Determine the (X, Y) coordinate at the center of the cell enclosing the given text.  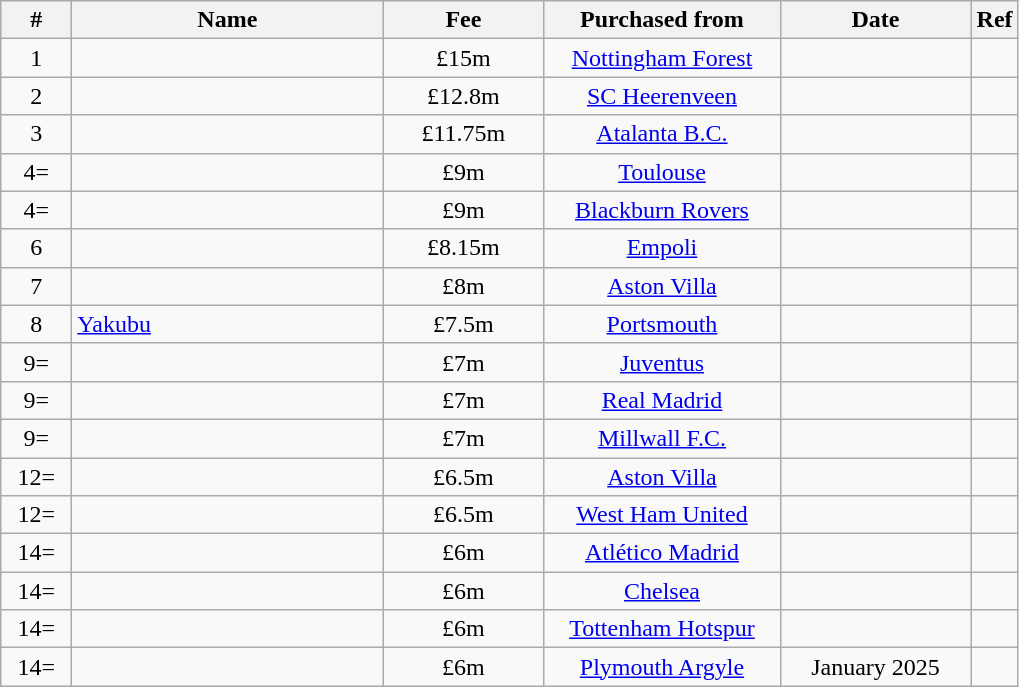
Real Madrid (662, 400)
8 (36, 324)
Chelsea (662, 591)
Yakubu (228, 324)
Nottingham Forest (662, 58)
£15m (464, 58)
1 (36, 58)
£8.15m (464, 248)
£7.5m (464, 324)
Portsmouth (662, 324)
Millwall F.C. (662, 438)
Empoli (662, 248)
Toulouse (662, 172)
# (36, 20)
Purchased from (662, 20)
Blackburn Rovers (662, 210)
West Ham United (662, 515)
£11.75m (464, 134)
Date (876, 20)
Atlético Madrid (662, 553)
Plymouth Argyle (662, 667)
6 (36, 248)
Atalanta B.C. (662, 134)
£8m (464, 286)
SC Heerenveen (662, 96)
Ref (994, 20)
£12.8m (464, 96)
January 2025 (876, 667)
Juventus (662, 362)
3 (36, 134)
Fee (464, 20)
Name (228, 20)
2 (36, 96)
Tottenham Hotspur (662, 629)
7 (36, 286)
